Identify which cell holds the provided text, then report its (X, Y) central coordinate. 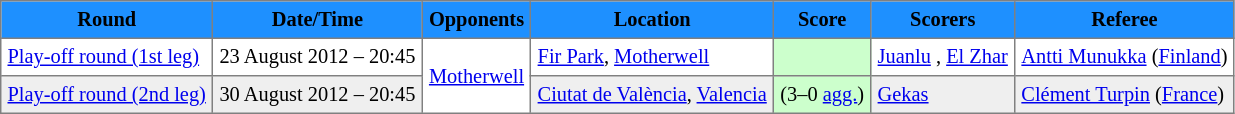
Clément Turpin (France) (1125, 95)
23 August 2012 – 20:45 (318, 57)
Location (652, 20)
(3–0 agg.) (822, 95)
Ciutat de València, Valencia (652, 95)
Date/Time (318, 20)
Scorers (943, 20)
Round (107, 20)
Gekas (943, 95)
Opponents (476, 20)
Fir Park, Motherwell (652, 57)
30 August 2012 – 20:45 (318, 95)
Referee (1125, 20)
Play-off round (2nd leg) (107, 95)
Antti Munukka (Finland) (1125, 57)
Juanlu , El Zhar (943, 57)
Score (822, 20)
Play-off round (1st leg) (107, 57)
Motherwell (476, 76)
